Scan for the cell matching the given text and deliver its (x, y) coordinate at center. 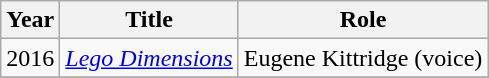
Role (363, 20)
Lego Dimensions (149, 58)
Eugene Kittridge (voice) (363, 58)
Title (149, 20)
Year (30, 20)
2016 (30, 58)
